For the text-containing cell, return its midpoint in [x, y] coordinate format. 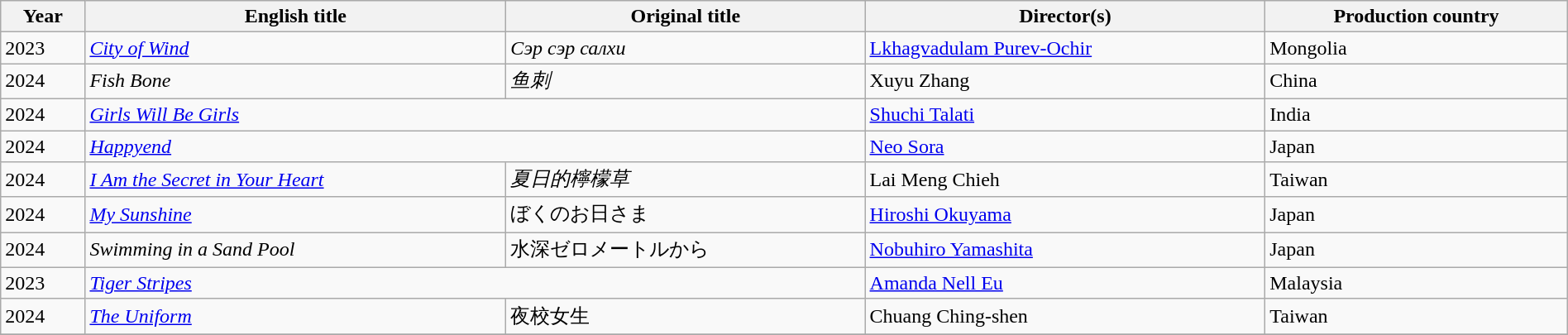
Neo Sora [1065, 146]
Happyend [475, 146]
夜校女生 [686, 316]
English title [296, 17]
Girls Will Be Girls [475, 114]
My Sunshine [296, 215]
Lkhagvadulam Purev-Ochir [1065, 48]
Malaysia [1417, 283]
Amanda Nell Eu [1065, 283]
Fish Bone [296, 81]
Nobuhiro Yamashita [1065, 250]
Xuyu Zhang [1065, 81]
鱼刺 [686, 81]
Original title [686, 17]
水深ゼロメートルから [686, 250]
The Uniform [296, 316]
Shuchi Talati [1065, 114]
I Am the Secret in Your Heart [296, 180]
China [1417, 81]
City of Wind [296, 48]
Chuang Ching-shen [1065, 316]
Tiger Stripes [475, 283]
Сэр сэр салхи [686, 48]
Director(s) [1065, 17]
India [1417, 114]
Mongolia [1417, 48]
夏日的檸檬草 [686, 180]
Hiroshi Okuyama [1065, 215]
Lai Meng Chieh [1065, 180]
Production country [1417, 17]
Swimming in a Sand Pool [296, 250]
ぼくのお日さま [686, 215]
Year [43, 17]
